Scan for the cell matching the given text and deliver its [x, y] coordinate at center. 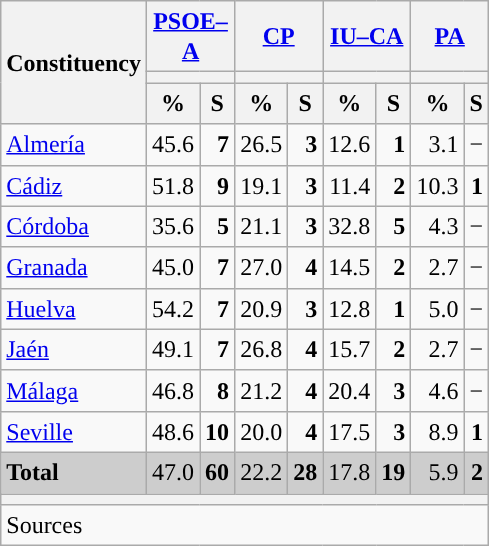
47.0 [172, 472]
Constituency [74, 62]
Jaén [74, 350]
5.0 [438, 308]
27.0 [262, 268]
17.5 [350, 432]
21.2 [262, 390]
20.4 [350, 390]
28 [306, 472]
Seville [74, 432]
20.9 [262, 308]
21.1 [262, 226]
54.2 [172, 308]
14.5 [350, 268]
PSOE–A [190, 36]
32.8 [350, 226]
IU–CA [367, 36]
Granada [74, 268]
19.1 [262, 186]
51.8 [172, 186]
12.8 [350, 308]
22.2 [262, 472]
12.6 [350, 144]
Córdoba [74, 226]
3.1 [438, 144]
9 [218, 186]
Huelva [74, 308]
15.7 [350, 350]
45.0 [172, 268]
Málaga [74, 390]
Almería [74, 144]
60 [218, 472]
8.9 [438, 432]
35.6 [172, 226]
Total [74, 472]
5.9 [438, 472]
Cádiz [74, 186]
26.5 [262, 144]
48.6 [172, 432]
19 [394, 472]
CP [279, 36]
46.8 [172, 390]
11.4 [350, 186]
20.0 [262, 432]
PA [450, 36]
17.8 [350, 472]
10.3 [438, 186]
45.6 [172, 144]
8 [218, 390]
49.1 [172, 350]
4.6 [438, 390]
26.8 [262, 350]
Sources [245, 526]
4.3 [438, 226]
10 [218, 432]
